From the cell containing the given text, extract its center point as [X, Y] coordinate. 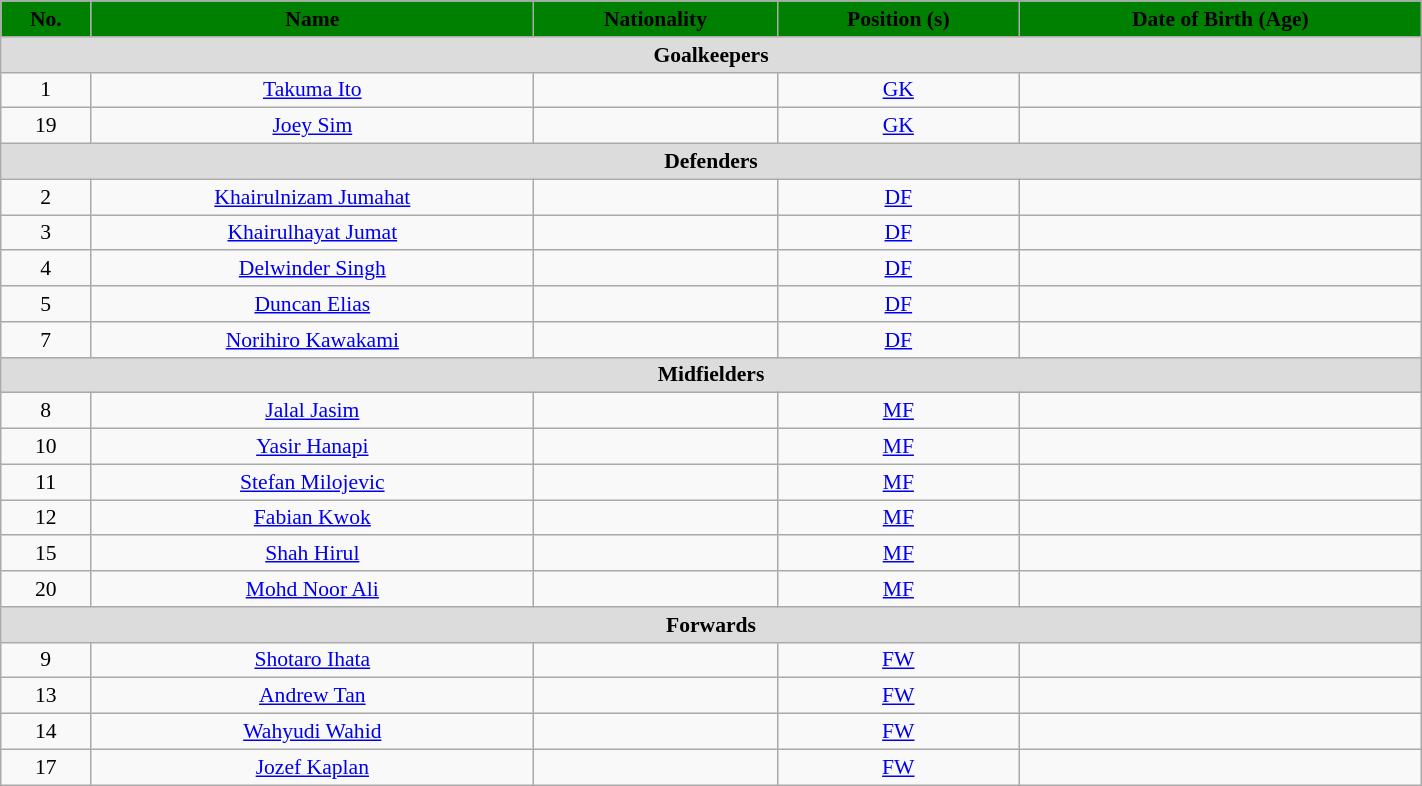
Stefan Milojevic [312, 482]
10 [46, 447]
No. [46, 19]
Shah Hirul [312, 554]
15 [46, 554]
5 [46, 304]
7 [46, 340]
14 [46, 732]
Date of Birth (Age) [1220, 19]
Takuma Ito [312, 90]
9 [46, 660]
Delwinder Singh [312, 269]
12 [46, 518]
11 [46, 482]
Midfielders [711, 375]
Duncan Elias [312, 304]
Nationality [656, 19]
8 [46, 411]
Yasir Hanapi [312, 447]
Position (s) [898, 19]
Khairulhayat Jumat [312, 233]
Joey Sim [312, 126]
Jalal Jasim [312, 411]
Fabian Kwok [312, 518]
Goalkeepers [711, 55]
13 [46, 696]
Jozef Kaplan [312, 767]
Wahyudi Wahid [312, 732]
Name [312, 19]
3 [46, 233]
Mohd Noor Ali [312, 589]
19 [46, 126]
Andrew Tan [312, 696]
1 [46, 90]
4 [46, 269]
Forwards [711, 625]
20 [46, 589]
Defenders [711, 162]
17 [46, 767]
2 [46, 197]
Khairulnizam Jumahat [312, 197]
Norihiro Kawakami [312, 340]
Shotaro Ihata [312, 660]
